Search for the cell housing the specified text and yield its (x, y) center coordinate. 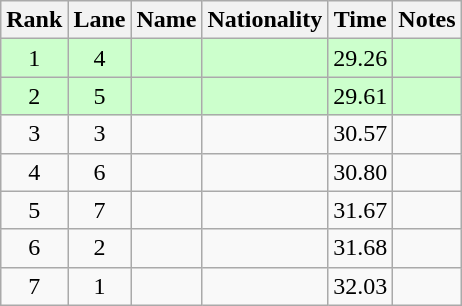
Lane (100, 20)
31.67 (360, 210)
29.26 (360, 58)
Name (166, 20)
Notes (427, 20)
Time (360, 20)
30.57 (360, 134)
32.03 (360, 286)
Rank (34, 20)
31.68 (360, 248)
Nationality (265, 20)
29.61 (360, 96)
30.80 (360, 172)
